Locate the cell with the specified text and output its [X, Y] center coordinate. 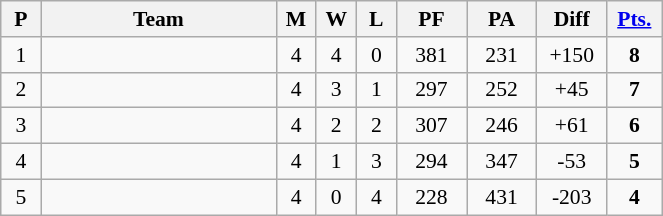
-53 [572, 162]
252 [501, 90]
Pts. [634, 19]
+150 [572, 55]
-203 [572, 197]
228 [431, 197]
246 [501, 126]
231 [501, 55]
381 [431, 55]
294 [431, 162]
297 [431, 90]
8 [634, 55]
7 [634, 90]
PA [501, 19]
+45 [572, 90]
M [296, 19]
L [376, 19]
W [336, 19]
PF [431, 19]
431 [501, 197]
Diff [572, 19]
+61 [572, 126]
6 [634, 126]
P [21, 19]
347 [501, 162]
307 [431, 126]
Team [158, 19]
